Identify which cell holds the provided text, then report its (X, Y) central coordinate. 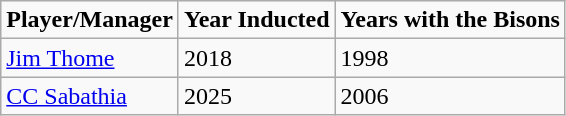
CC Sabathia (90, 96)
Jim Thome (90, 58)
2006 (450, 96)
1998 (450, 58)
2018 (256, 58)
Years with the Bisons (450, 20)
Player/Manager (90, 20)
2025 (256, 96)
Year Inducted (256, 20)
